Output the (x, y) coordinate of the center of the cell containing the given text.  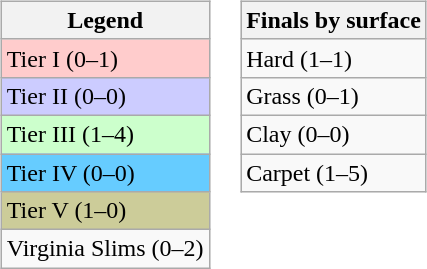
Tier III (1–4) (105, 134)
Virginia Slims (0–2) (105, 249)
Tier IV (0–0) (105, 173)
Tier V (1–0) (105, 211)
Tier II (0–0) (105, 96)
Clay (0–0) (334, 134)
Finals by surface (334, 20)
Grass (0–1) (334, 96)
Hard (1–1) (334, 58)
Tier I (0–1) (105, 58)
Carpet (1–5) (334, 173)
Legend (105, 20)
